From the cell containing the given text, extract its center point as (x, y) coordinate. 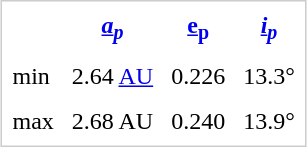
13.9° (270, 122)
ip (270, 28)
0.240 (198, 122)
max (33, 122)
ep (198, 28)
13.3° (270, 77)
2.68 AU (112, 122)
0.226 (198, 77)
2.64 AU (112, 77)
min (33, 77)
ap (112, 28)
